Locate the cell with the specified text and output its (X, Y) center coordinate. 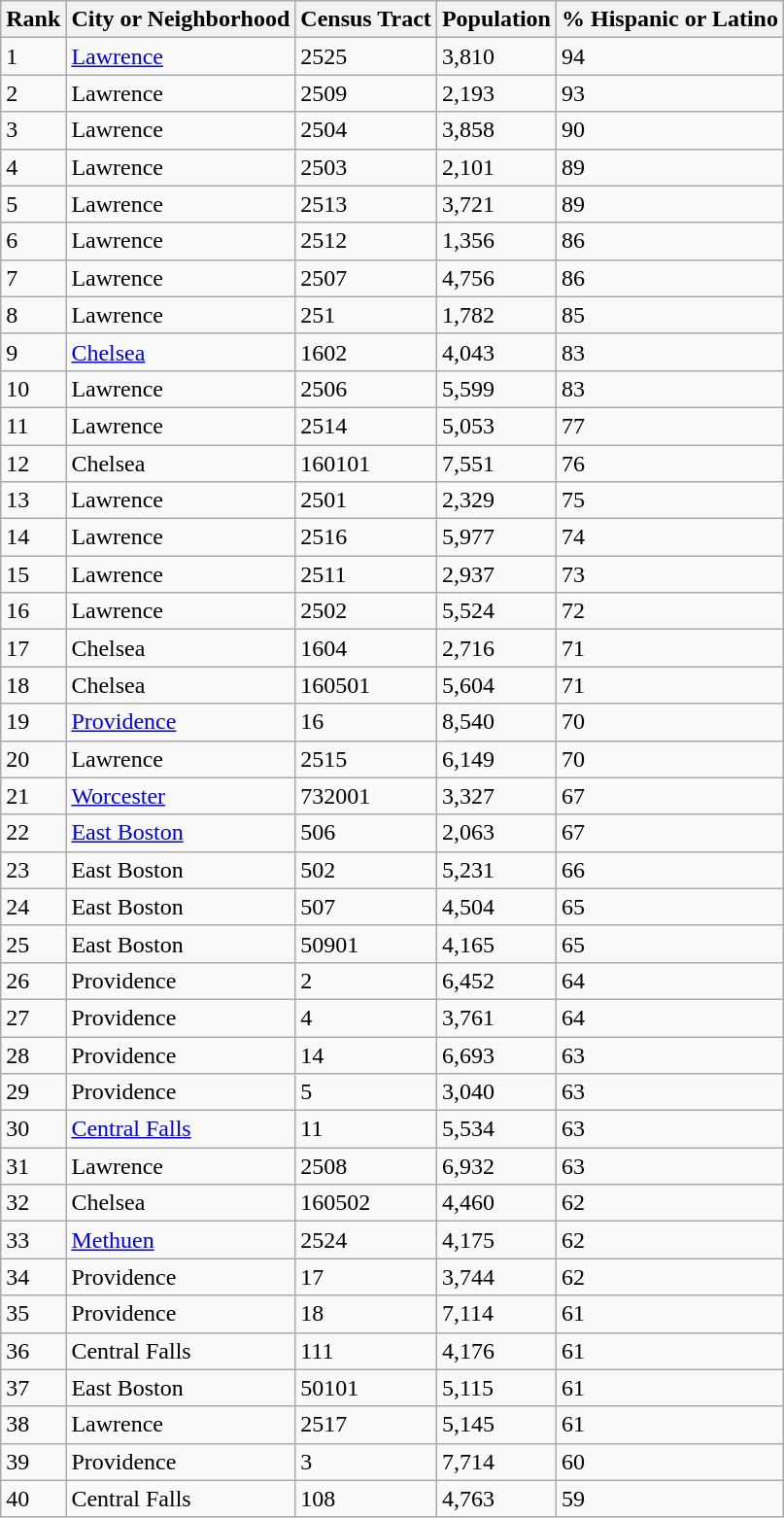
3,858 (495, 130)
8 (33, 315)
1 (33, 56)
74 (669, 537)
27 (33, 1018)
2516 (366, 537)
35 (33, 1314)
8,540 (495, 722)
2508 (366, 1166)
2503 (366, 167)
39 (33, 1462)
13 (33, 500)
93 (669, 93)
160502 (366, 1203)
5,115 (495, 1388)
23 (33, 870)
12 (33, 464)
2,329 (495, 500)
2514 (366, 426)
50101 (366, 1388)
7 (33, 278)
36 (33, 1351)
4,043 (495, 352)
5,977 (495, 537)
3,761 (495, 1018)
32 (33, 1203)
7,551 (495, 464)
3,327 (495, 796)
5,604 (495, 685)
2515 (366, 759)
33 (33, 1240)
15 (33, 574)
4,175 (495, 1240)
2512 (366, 241)
1604 (366, 648)
Population (495, 19)
28 (33, 1054)
Worcester (181, 796)
26 (33, 981)
90 (669, 130)
502 (366, 870)
76 (669, 464)
2517 (366, 1425)
4,763 (495, 1499)
6,149 (495, 759)
108 (366, 1499)
1,782 (495, 315)
2525 (366, 56)
506 (366, 833)
2506 (366, 389)
160101 (366, 464)
3,040 (495, 1092)
29 (33, 1092)
111 (366, 1351)
31 (33, 1166)
22 (33, 833)
% Hispanic or Latino (669, 19)
75 (669, 500)
5,145 (495, 1425)
2509 (366, 93)
24 (33, 907)
50901 (366, 944)
7,114 (495, 1314)
40 (33, 1499)
34 (33, 1277)
2504 (366, 130)
25 (33, 944)
6,452 (495, 981)
2,937 (495, 574)
10 (33, 389)
732001 (366, 796)
4,504 (495, 907)
66 (669, 870)
6 (33, 241)
73 (669, 574)
5,599 (495, 389)
5,231 (495, 870)
2502 (366, 611)
Methuen (181, 1240)
72 (669, 611)
7,714 (495, 1462)
4,756 (495, 278)
4,460 (495, 1203)
5,524 (495, 611)
2513 (366, 204)
5,053 (495, 426)
2507 (366, 278)
30 (33, 1129)
3,744 (495, 1277)
3,721 (495, 204)
20 (33, 759)
2501 (366, 500)
1,356 (495, 241)
6,932 (495, 1166)
1602 (366, 352)
85 (669, 315)
5,534 (495, 1129)
21 (33, 796)
160501 (366, 685)
2,101 (495, 167)
60 (669, 1462)
2,193 (495, 93)
2524 (366, 1240)
3,810 (495, 56)
94 (669, 56)
6,693 (495, 1054)
507 (366, 907)
251 (366, 315)
59 (669, 1499)
2511 (366, 574)
77 (669, 426)
4,165 (495, 944)
2,063 (495, 833)
2,716 (495, 648)
City or Neighborhood (181, 19)
Rank (33, 19)
Census Tract (366, 19)
4,176 (495, 1351)
19 (33, 722)
37 (33, 1388)
9 (33, 352)
38 (33, 1425)
